Return [X, Y] of the center of cell containing provided text 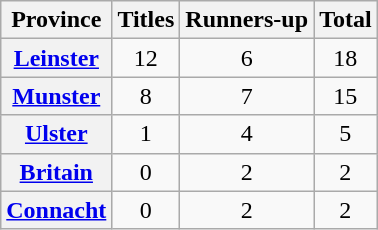
5 [346, 134]
6 [247, 58]
Titles [146, 20]
Connacht [56, 210]
Province [56, 20]
Ulster [56, 134]
Total [346, 20]
8 [146, 96]
7 [247, 96]
1 [146, 134]
4 [247, 134]
12 [146, 58]
Runners-up [247, 20]
15 [346, 96]
Britain [56, 172]
Munster [56, 96]
18 [346, 58]
Leinster [56, 58]
